Provide the (x, y) coordinate of the cell's center where the given text is located.  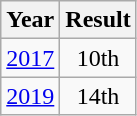
14th (98, 96)
Year (30, 20)
10th (98, 58)
2017 (30, 58)
Result (98, 20)
2019 (30, 96)
